Extract the (x, y) coordinate from the center of the cell holding the provided text.  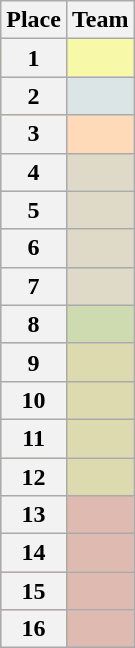
9 (34, 362)
16 (34, 629)
15 (34, 591)
1 (34, 58)
2 (34, 96)
3 (34, 134)
Place (34, 20)
11 (34, 438)
14 (34, 553)
4 (34, 172)
7 (34, 286)
10 (34, 400)
6 (34, 248)
12 (34, 477)
Team (100, 20)
13 (34, 515)
8 (34, 324)
5 (34, 210)
